Search for the cell housing the specified text and yield its (X, Y) center coordinate. 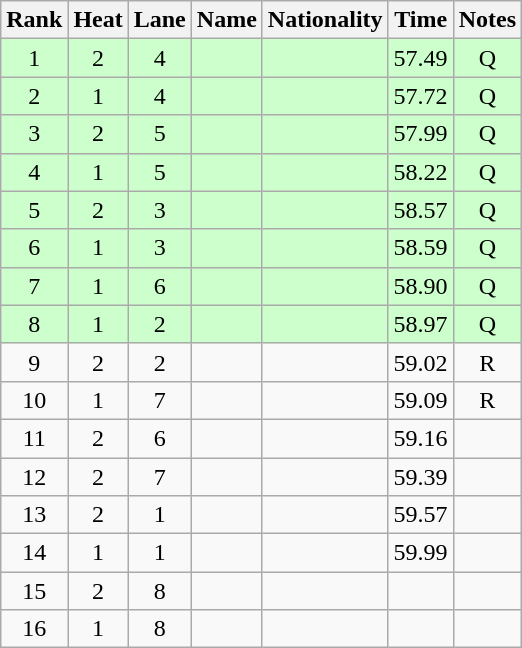
16 (34, 629)
57.99 (420, 134)
13 (34, 515)
57.49 (420, 58)
59.09 (420, 400)
10 (34, 400)
59.57 (420, 515)
59.16 (420, 438)
Nationality (325, 20)
Lane (160, 20)
58.22 (420, 172)
11 (34, 438)
Heat (98, 20)
Rank (34, 20)
Notes (487, 20)
14 (34, 553)
58.59 (420, 248)
58.97 (420, 324)
59.02 (420, 362)
59.39 (420, 477)
58.90 (420, 286)
Time (420, 20)
Name (226, 20)
58.57 (420, 210)
12 (34, 477)
59.99 (420, 553)
57.72 (420, 96)
9 (34, 362)
15 (34, 591)
